Capture the cell that displays the provided text and extract its (X, Y) central coordinate. 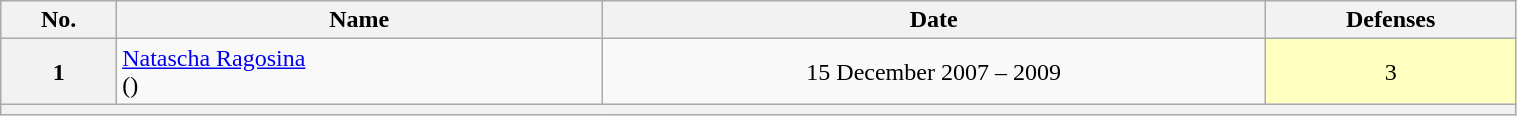
Date (934, 20)
1 (59, 72)
3 (1390, 72)
15 December 2007 – 2009 (934, 72)
Name (360, 20)
No. (59, 20)
Natascha Ragosina() (360, 72)
Defenses (1390, 20)
